Identify which cell holds the provided text, then report its [X, Y] central coordinate. 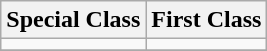
Special Class [74, 20]
First Class [206, 20]
